For the text-containing cell, return its midpoint in (x, y) coordinate format. 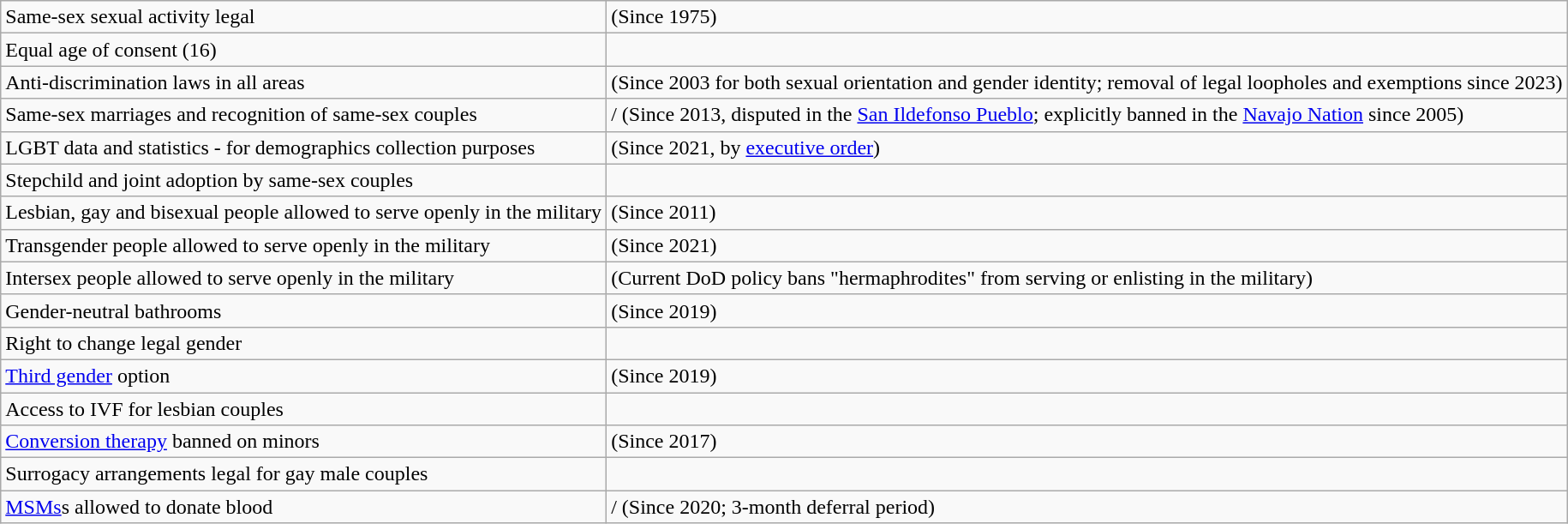
/ (Since 2013, disputed in the San Ildefonso Pueblo; explicitly banned in the Navajo Nation since 2005) (1086, 115)
(Since 2011) (1086, 213)
(Since 1975) (1086, 17)
/ (Since 2020; 3-month deferral period) (1086, 507)
Access to IVF for lesbian couples (303, 409)
Same-sex sexual activity legal (303, 17)
(Since 2021) (1086, 245)
(Since 2017) (1086, 442)
MSMss allowed to donate blood (303, 507)
Same-sex marriages and recognition of same-sex couples (303, 115)
(Since 2003 for both sexual orientation and gender identity; removal of legal loopholes and exemptions since 2023) (1086, 82)
Gender-neutral bathrooms (303, 310)
Stepchild and joint adoption by same-sex couples (303, 180)
(Current DoD policy bans "hermaphrodites" from serving or enlisting in the military) (1086, 278)
Right to change legal gender (303, 343)
Equal age of consent (16) (303, 50)
Anti-discrimination laws in all areas (303, 82)
Lesbian, gay and bisexual people allowed to serve openly in the military (303, 213)
Surrogacy arrangements legal for gay male couples (303, 474)
Conversion therapy banned on minors (303, 442)
Third gender option (303, 376)
Intersex people allowed to serve openly in the military (303, 278)
Transgender people allowed to serve openly in the military (303, 245)
LGBT data and statistics - for demographics collection purposes (303, 148)
(Since 2021, by executive order) (1086, 148)
